Detect which cell encompasses the target text, then output its (x, y) center coordinate. 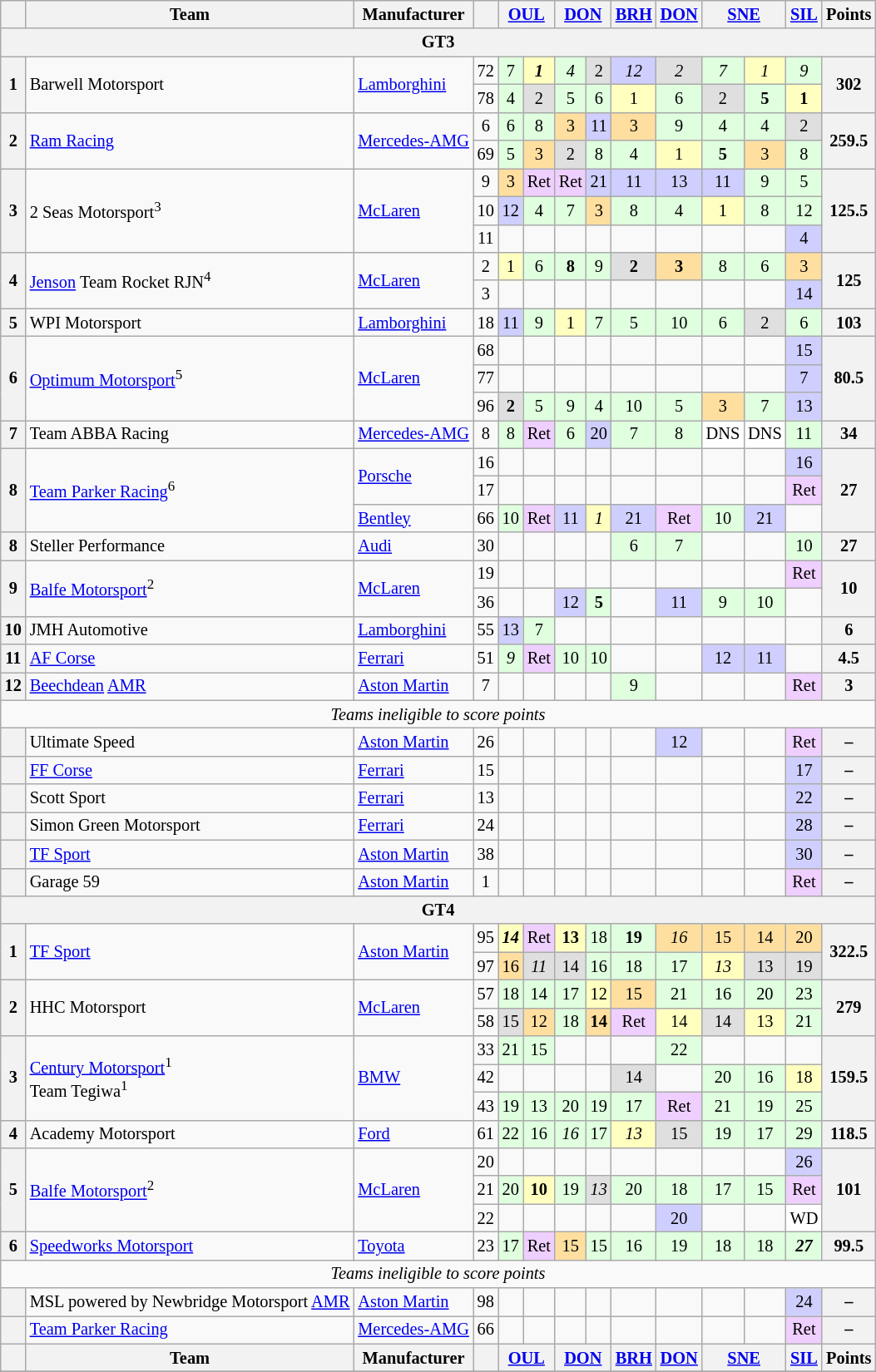
34 (849, 434)
118.5 (849, 1134)
4.5 (849, 658)
Ram Racing (190, 140)
Steller Performance (190, 546)
Team Parker Racing (190, 1330)
Bentley (413, 518)
Team Parker Racing6 (190, 491)
80.5 (849, 378)
322.5 (849, 951)
38 (486, 854)
Garage 59 (190, 882)
96 (486, 407)
159.5 (849, 1078)
43 (486, 1106)
JMH Automotive (190, 630)
125.5 (849, 210)
36 (486, 602)
Ford (413, 1134)
99.5 (849, 1246)
BMW (413, 1078)
Academy Motorsport (190, 1134)
57 (486, 994)
Audi (413, 546)
58 (486, 1022)
Barwell Motorsport (190, 85)
72 (486, 71)
FF Corse (190, 770)
69 (486, 155)
Century Motorsport1 Team Tegiwa1 (190, 1078)
Ultimate Speed (190, 742)
HHC Motorsport (190, 1008)
77 (486, 378)
WD (804, 1218)
Porsche (413, 476)
103 (849, 323)
29 (804, 1134)
279 (849, 1008)
Team ABBA Racing (190, 434)
WPI Motorsport (190, 323)
95 (486, 938)
Speedworks Motorsport (190, 1246)
Beechdean AMR (190, 686)
MSL powered by Newbridge Motorsport AMR (190, 1302)
68 (486, 350)
25 (804, 1106)
AF Corse (190, 658)
Jenson Team Rocket RJN4 (190, 279)
302 (849, 85)
33 (486, 1050)
Optimum Motorsport5 (190, 378)
GT4 (438, 910)
101 (849, 1189)
61 (486, 1134)
Scott Sport (190, 798)
Simon Green Motorsport (190, 826)
259.5 (849, 140)
28 (804, 826)
2 Seas Motorsport3 (190, 210)
51 (486, 658)
97 (486, 966)
GT3 (438, 42)
78 (486, 98)
55 (486, 630)
125 (849, 279)
42 (486, 1078)
98 (486, 1302)
Toyota (413, 1246)
